Scan for the cell matching the given text and deliver its [X, Y] coordinate at center. 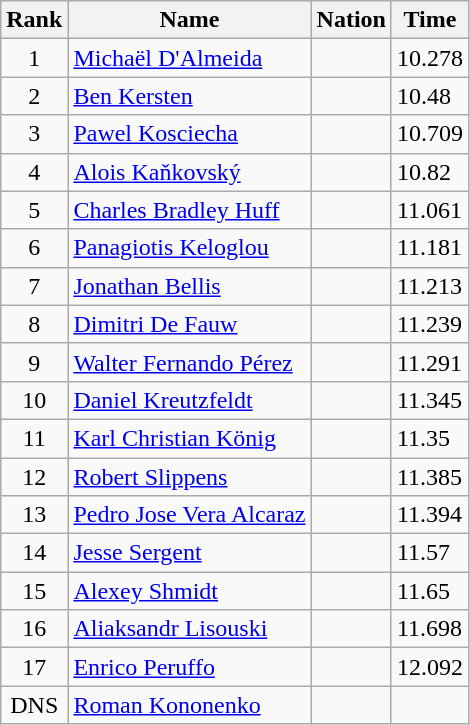
11.291 [430, 362]
9 [34, 362]
8 [34, 324]
Aliaksandr Lisouski [190, 629]
11.061 [430, 210]
Karl Christian König [190, 438]
11.239 [430, 324]
Walter Fernando Pérez [190, 362]
11.65 [430, 591]
10.278 [430, 58]
Alois Kaňkovský [190, 172]
15 [34, 591]
12.092 [430, 667]
11.181 [430, 248]
12 [34, 477]
Name [190, 20]
14 [34, 553]
1 [34, 58]
6 [34, 248]
Panagiotis Keloglou [190, 248]
Dimitri De Fauw [190, 324]
16 [34, 629]
11.345 [430, 400]
10.82 [430, 172]
11.385 [430, 477]
17 [34, 667]
11.698 [430, 629]
5 [34, 210]
Charles Bradley Huff [190, 210]
7 [34, 286]
Jesse Sergent [190, 553]
10.709 [430, 134]
Time [430, 20]
3 [34, 134]
Enrico Peruffo [190, 667]
DNS [34, 705]
Michaël D'Almeida [190, 58]
2 [34, 96]
Ben Kersten [190, 96]
11.394 [430, 515]
Jonathan Bellis [190, 286]
11.213 [430, 286]
13 [34, 515]
Pedro Jose Vera Alcaraz [190, 515]
10 [34, 400]
Nation [351, 20]
Rank [34, 20]
11.35 [430, 438]
4 [34, 172]
10.48 [430, 96]
11 [34, 438]
11.57 [430, 553]
Pawel Kosciecha [190, 134]
Robert Slippens [190, 477]
Alexey Shmidt [190, 591]
Roman Kononenko [190, 705]
Daniel Kreutzfeldt [190, 400]
